Return [X, Y] of the center of cell containing provided text 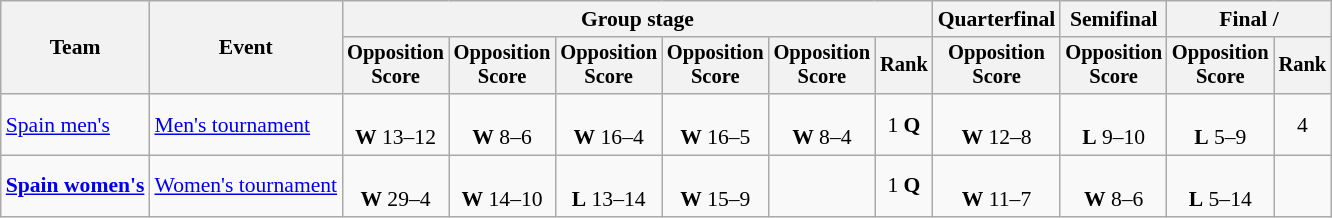
Quarterfinal [997, 19]
W 16–4 [608, 124]
W 13–12 [396, 124]
W 16–5 [716, 124]
W 12–8 [997, 124]
Spain men's [76, 124]
Women's tournament [246, 186]
W 14–10 [502, 186]
L 5–9 [1220, 124]
Semifinal [1114, 19]
W 11–7 [997, 186]
W 8–4 [822, 124]
L 13–14 [608, 186]
Spain women's [76, 186]
Event [246, 48]
4 [1303, 124]
W 15–9 [716, 186]
Final / [1249, 19]
W 29–4 [396, 186]
Group stage [638, 19]
Men's tournament [246, 124]
L 5–14 [1220, 186]
L 9–10 [1114, 124]
Team [76, 48]
